For the text-containing cell, return its midpoint in [X, Y] coordinate format. 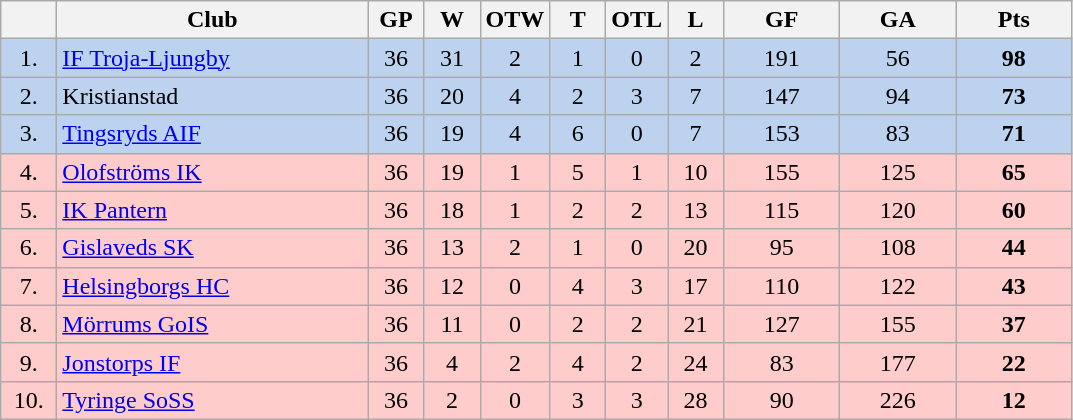
147 [782, 96]
120 [898, 210]
Tingsryds AIF [212, 134]
22 [1014, 362]
OTL [637, 20]
44 [1014, 248]
Jonstorps IF [212, 362]
43 [1014, 286]
10 [696, 172]
T [578, 20]
L [696, 20]
31 [452, 58]
11 [452, 324]
110 [782, 286]
Gislaveds SK [212, 248]
191 [782, 58]
Olofströms IK [212, 172]
10. [29, 400]
28 [696, 400]
98 [1014, 58]
108 [898, 248]
5. [29, 210]
Pts [1014, 20]
Mörrums GoIS [212, 324]
177 [898, 362]
125 [898, 172]
4. [29, 172]
95 [782, 248]
Kristianstad [212, 96]
8. [29, 324]
94 [898, 96]
7. [29, 286]
60 [1014, 210]
Helsingborgs HC [212, 286]
6. [29, 248]
GF [782, 20]
1. [29, 58]
IF Troja-Ljungby [212, 58]
Club [212, 20]
73 [1014, 96]
56 [898, 58]
GP [396, 20]
2. [29, 96]
OTW [515, 20]
37 [1014, 324]
65 [1014, 172]
17 [696, 286]
115 [782, 210]
6 [578, 134]
71 [1014, 134]
W [452, 20]
226 [898, 400]
3. [29, 134]
18 [452, 210]
90 [782, 400]
24 [696, 362]
127 [782, 324]
IK Pantern [212, 210]
153 [782, 134]
5 [578, 172]
122 [898, 286]
Tyringe SoSS [212, 400]
9. [29, 362]
GA [898, 20]
21 [696, 324]
